Find where the given text appears and provide that cell's center as (x, y) coordinate. 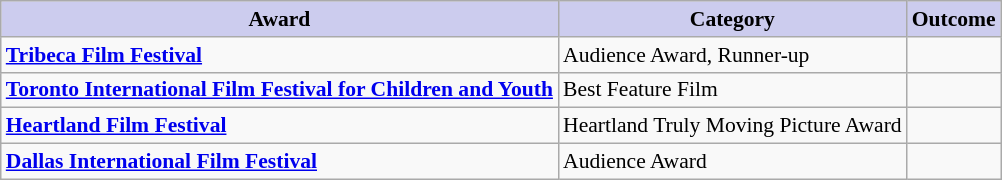
Dallas International Film Festival (280, 162)
Award (280, 19)
Category (732, 19)
Toronto International Film Festival for Children and Youth (280, 90)
Audience Award, Runner-up (732, 55)
Tribeca Film Festival (280, 55)
Heartland Truly Moving Picture Award (732, 126)
Audience Award (732, 162)
Heartland Film Festival (280, 126)
Best Feature Film (732, 90)
Outcome (954, 19)
